Search for the cell housing the specified text and yield its [x, y] center coordinate. 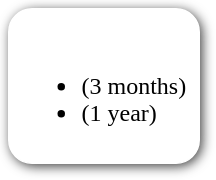
(3 months) (1 year) [104, 86]
